Identify which cell holds the provided text, then report its [X, Y] central coordinate. 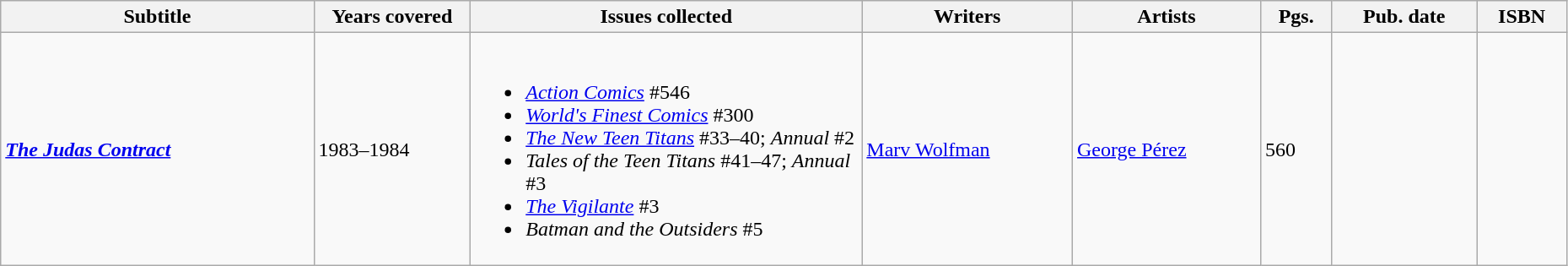
Pub. date [1404, 17]
ISBN [1522, 17]
Years covered [392, 17]
Writers [967, 17]
Issues collected [666, 17]
560 [1296, 149]
George Pérez [1167, 149]
Marv Wolfman [967, 149]
Artists [1167, 17]
Pgs. [1296, 17]
The Judas Contract [157, 149]
Subtitle [157, 17]
1983–1984 [392, 149]
